Provide the (x, y) coordinate of the cell's center where the given text is located.  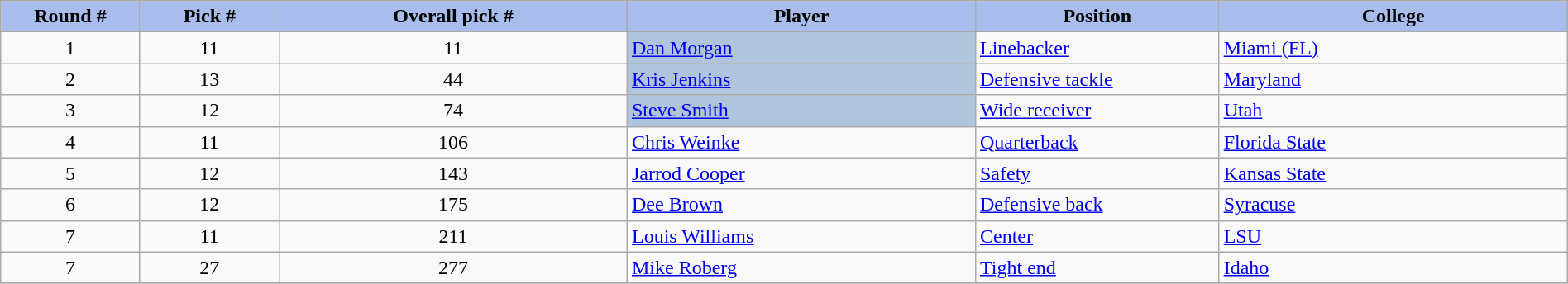
Tight end (1097, 267)
Utah (1393, 111)
2 (70, 79)
44 (453, 79)
Kansas State (1393, 173)
Dee Brown (801, 205)
Defensive back (1097, 205)
175 (453, 205)
106 (453, 142)
Idaho (1393, 267)
Position (1097, 17)
Steve Smith (801, 111)
211 (453, 236)
3 (70, 111)
Defensive tackle (1097, 79)
Center (1097, 236)
Chris Weinke (801, 142)
Player (801, 17)
Quarterback (1097, 142)
Louis Williams (801, 236)
Maryland (1393, 79)
Miami (FL) (1393, 48)
Jarrod Cooper (801, 173)
143 (453, 173)
Safety (1097, 173)
College (1393, 17)
Round # (70, 17)
5 (70, 173)
Dan Morgan (801, 48)
Pick # (209, 17)
Wide receiver (1097, 111)
27 (209, 267)
Florida State (1393, 142)
Syracuse (1393, 205)
LSU (1393, 236)
277 (453, 267)
74 (453, 111)
Overall pick # (453, 17)
Linebacker (1097, 48)
6 (70, 205)
1 (70, 48)
13 (209, 79)
Kris Jenkins (801, 79)
4 (70, 142)
Mike Roberg (801, 267)
